Return (X, Y) of the center of cell containing provided text 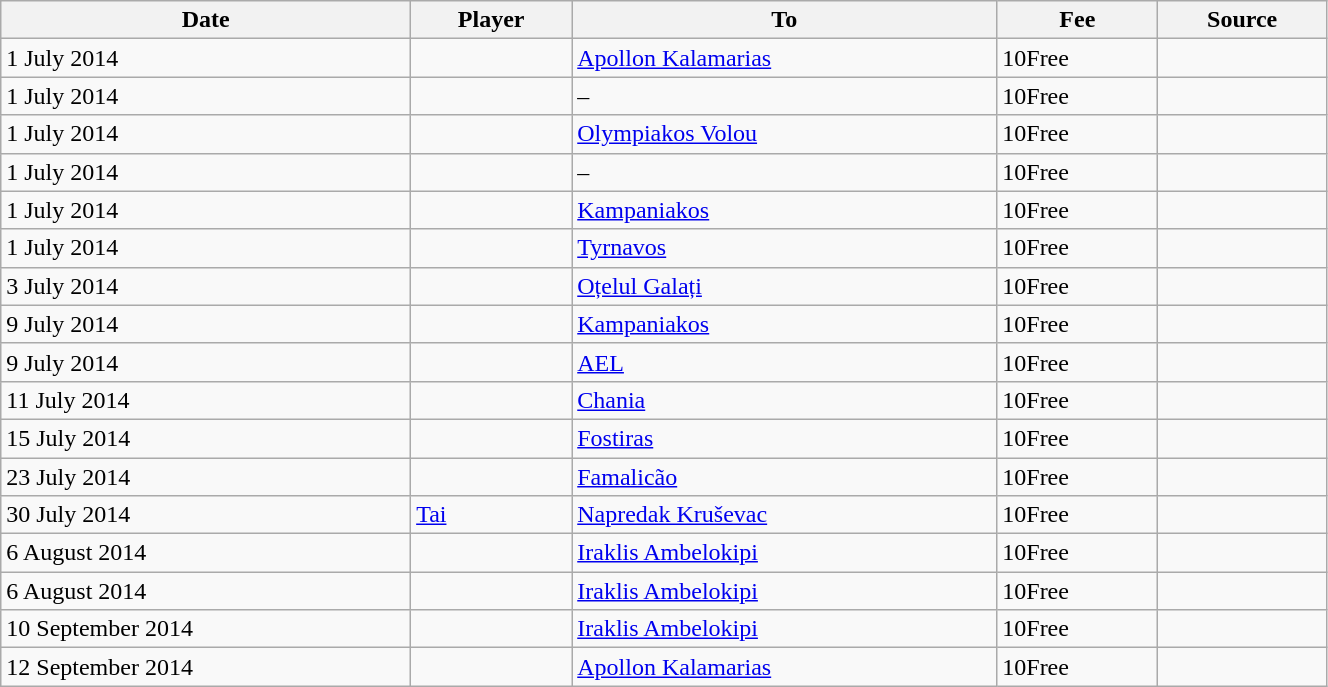
To (784, 20)
11 July 2014 (206, 400)
Date (206, 20)
Famalicão (784, 477)
Chania (784, 400)
10 September 2014 (206, 629)
Fee (1078, 20)
AEL (784, 362)
Olympiakos Volou (784, 134)
Source (1242, 20)
Napredak Kruševac (784, 515)
3 July 2014 (206, 286)
15 July 2014 (206, 438)
Tai (492, 515)
Tyrnavos (784, 248)
12 September 2014 (206, 667)
Fostiras (784, 438)
Oțelul Galați (784, 286)
23 July 2014 (206, 477)
Player (492, 20)
30 July 2014 (206, 515)
